Output the (X, Y) coordinate of the center of the cell containing the given text.  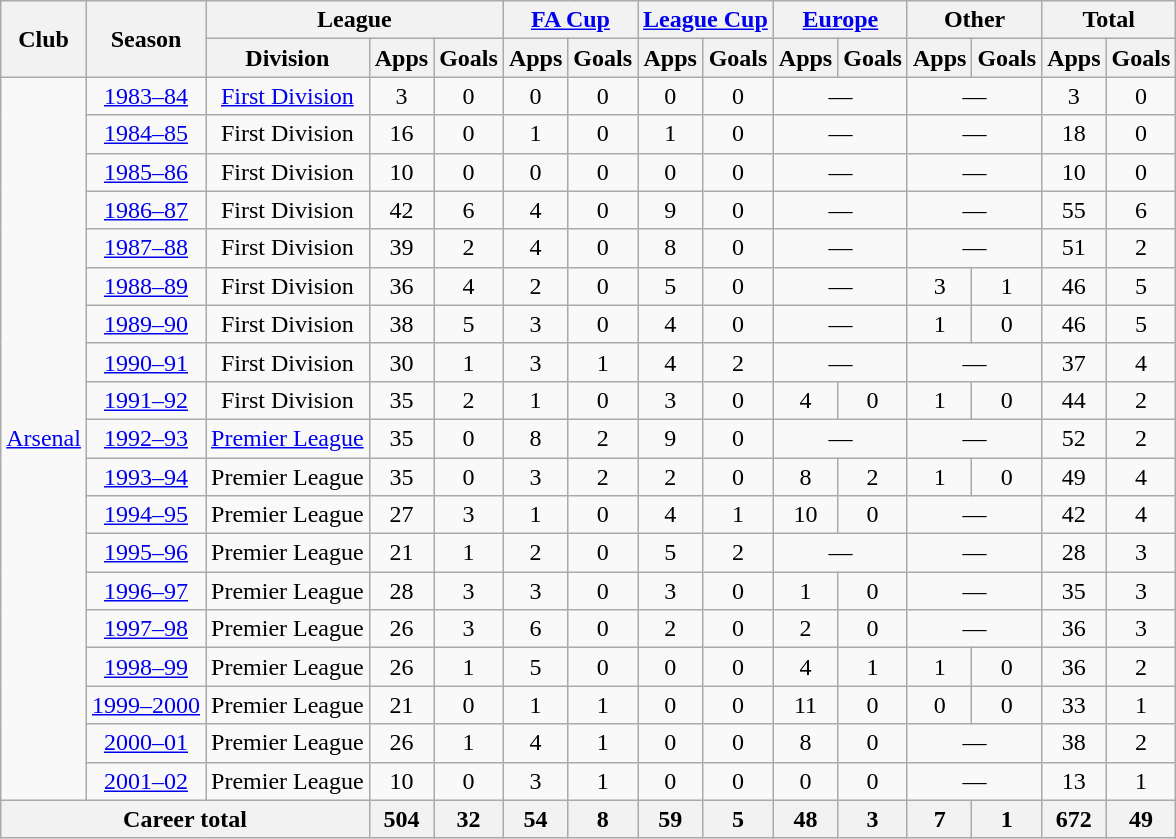
55 (1074, 210)
2001–02 (146, 781)
30 (401, 362)
59 (670, 819)
39 (401, 248)
1998–99 (146, 667)
1990–91 (146, 362)
13 (1074, 781)
Other (974, 20)
16 (401, 134)
1988–89 (146, 286)
Total (1109, 20)
1993–94 (146, 477)
Season (146, 39)
1985–86 (146, 172)
48 (805, 819)
1991–92 (146, 400)
1983–84 (146, 96)
52 (1074, 438)
51 (1074, 248)
32 (469, 819)
League Cup (706, 20)
1992–93 (146, 438)
1995–96 (146, 553)
Career total (185, 819)
Europe (840, 20)
18 (1074, 134)
1986–87 (146, 210)
1996–97 (146, 591)
Arsenal (44, 438)
2000–01 (146, 743)
1997–98 (146, 629)
1999–2000 (146, 705)
54 (535, 819)
1987–88 (146, 248)
11 (805, 705)
504 (401, 819)
27 (401, 515)
Division (288, 58)
1984–85 (146, 134)
44 (1074, 400)
33 (1074, 705)
FA Cup (570, 20)
League (355, 20)
1994–95 (146, 515)
672 (1074, 819)
37 (1074, 362)
7 (939, 819)
Club (44, 39)
1989–90 (146, 324)
